Scan for the cell matching the given text and deliver its [x, y] coordinate at center. 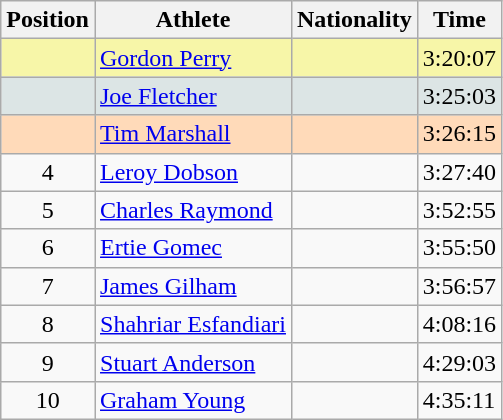
James Gilham [192, 286]
Athlete [192, 20]
3:52:55 [459, 210]
Gordon Perry [192, 58]
Ertie Gomec [192, 248]
Stuart Anderson [192, 362]
Leroy Dobson [192, 172]
5 [48, 210]
6 [48, 248]
3:55:50 [459, 248]
3:25:03 [459, 96]
Position [48, 20]
3:27:40 [459, 172]
4:29:03 [459, 362]
9 [48, 362]
Time [459, 20]
3:26:15 [459, 134]
4:08:16 [459, 324]
4 [48, 172]
Tim Marshall [192, 134]
Nationality [354, 20]
Charles Raymond [192, 210]
10 [48, 400]
Shahriar Esfandiari [192, 324]
7 [48, 286]
3:56:57 [459, 286]
8 [48, 324]
Joe Fletcher [192, 96]
Graham Young [192, 400]
3:20:07 [459, 58]
4:35:11 [459, 400]
